Identify which cell holds the provided text, then report its [x, y] central coordinate. 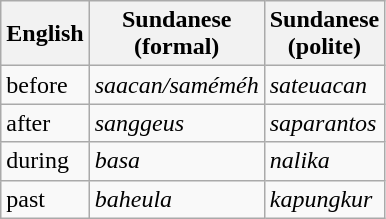
basa [176, 161]
Sundanese (polite) [324, 34]
saacan/saméméh [176, 85]
during [45, 161]
baheula [176, 199]
nalika [324, 161]
saparantos [324, 123]
sanggeus [176, 123]
sateuacan [324, 85]
Sundanese (formal) [176, 34]
past [45, 199]
kapungkur [324, 199]
after [45, 123]
English [45, 34]
before [45, 85]
